Detect which cell encompasses the target text, then output its [x, y] center coordinate. 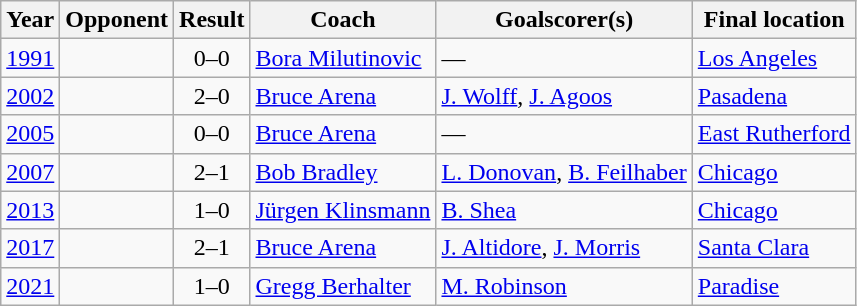
Paradise [774, 286]
East Rutherford [774, 134]
Opponent [117, 20]
Result [212, 20]
2021 [30, 286]
2013 [30, 210]
Coach [343, 20]
1991 [30, 58]
Los Angeles [774, 58]
Bora Milutinovic [343, 58]
2017 [30, 248]
M. Robinson [564, 286]
Santa Clara [774, 248]
J. Wolff, J. Agoos [564, 96]
2–0 [212, 96]
B. Shea [564, 210]
2002 [30, 96]
Bob Bradley [343, 172]
Year [30, 20]
Gregg Berhalter [343, 286]
L. Donovan, B. Feilhaber [564, 172]
Jürgen Klinsmann [343, 210]
Final location [774, 20]
Goalscorer(s) [564, 20]
2005 [30, 134]
J. Altidore, J. Morris [564, 248]
2007 [30, 172]
Pasadena [774, 96]
